Locate the cell with the specified text and output its [X, Y] center coordinate. 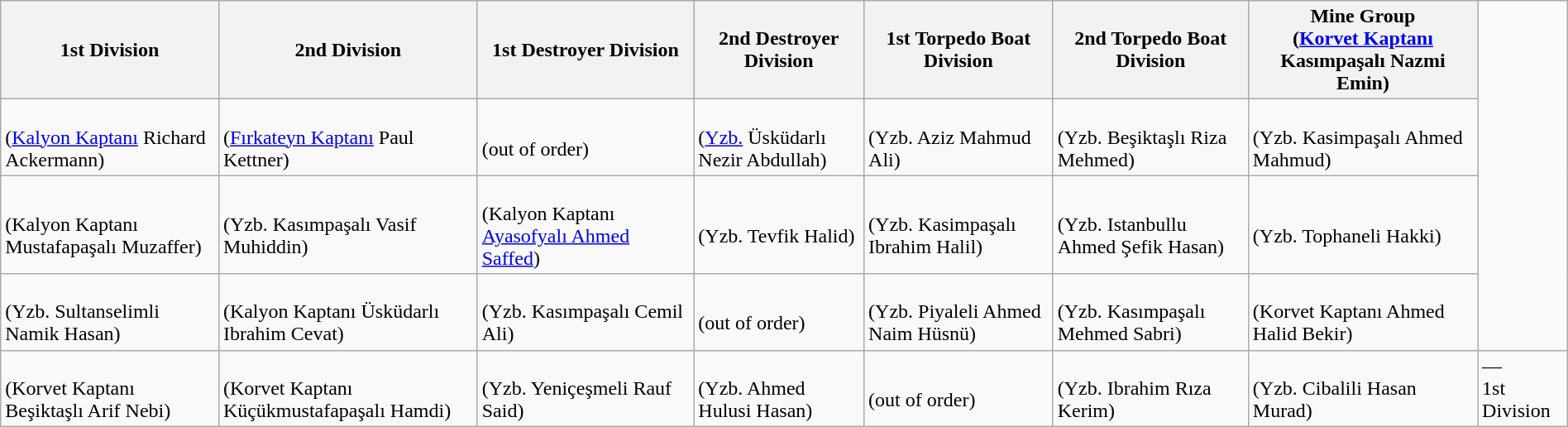
(Kalyon Kaptanı Richard Ackermann) [110, 137]
(Yzb. Sultanselimli Namik Hasan) [110, 312]
(Korvet Kaptanı Ahmed Halid Bekir) [1363, 312]
(Kalyon Kaptanı Ayasofyalı Ahmed Saffed) [586, 225]
(Yzb. Cibalili Hasan Murad) [1363, 388]
(Yzb. Kasımpaşalı Cemil Ali) [586, 312]
1st Division [110, 50]
(Yzb. Ibrahim Rıza Kerim) [1150, 388]
Mine Group(Korvet Kaptanı Kasımpaşalı Nazmi Emin) [1363, 50]
2nd Division [347, 50]
2nd Torpedo Boat Division [1150, 50]
(Yzb. Kasımpaşalı Mehmed Sabri) [1150, 312]
(Yzb. Kasimpaşalı Ibrahim Halil) [959, 225]
(Yzb. Piyaleli Ahmed Naim Hüsnü) [959, 312]
(Korvet Kaptanı Küçükmustafapaşalı Hamdi) [347, 388]
(Yzb. Yeniçeşmeli Rauf Said) [586, 388]
1st Torpedo Boat Division [959, 50]
—1st Division [1523, 388]
(Yzb. Kasımpaşalı Vasif Muhiddin) [347, 225]
(Yzb. Beşiktaşlı Riza Mehmed) [1150, 137]
(Yzb. Üsküdarlı Nezir Abdullah) [779, 137]
(Fırkateyn Kaptanı Paul Kettner) [347, 137]
1st Destroyer Division [586, 50]
(Yzb. Aziz Mahmud Ali) [959, 137]
(Yzb. Kasimpaşalı Ahmed Mahmud) [1363, 137]
(Yzb. Istanbullu Ahmed Şefik Hasan) [1150, 225]
(Kalyon Kaptanı Mustafapaşalı Muzaffer) [110, 225]
2nd Destroyer Division [779, 50]
(Korvet Kaptanı Beşiktaşlı Arif Nebi) [110, 388]
(Yzb. Tevfik Halid) [779, 225]
(Yzb. Ahmed Hulusi Hasan) [779, 388]
(Kalyon Kaptanı Üsküdarlı Ibrahim Cevat) [347, 312]
(Yzb. Tophaneli Hakki) [1363, 225]
